Extract the (x, y) coordinate from the center of the cell holding the provided text.  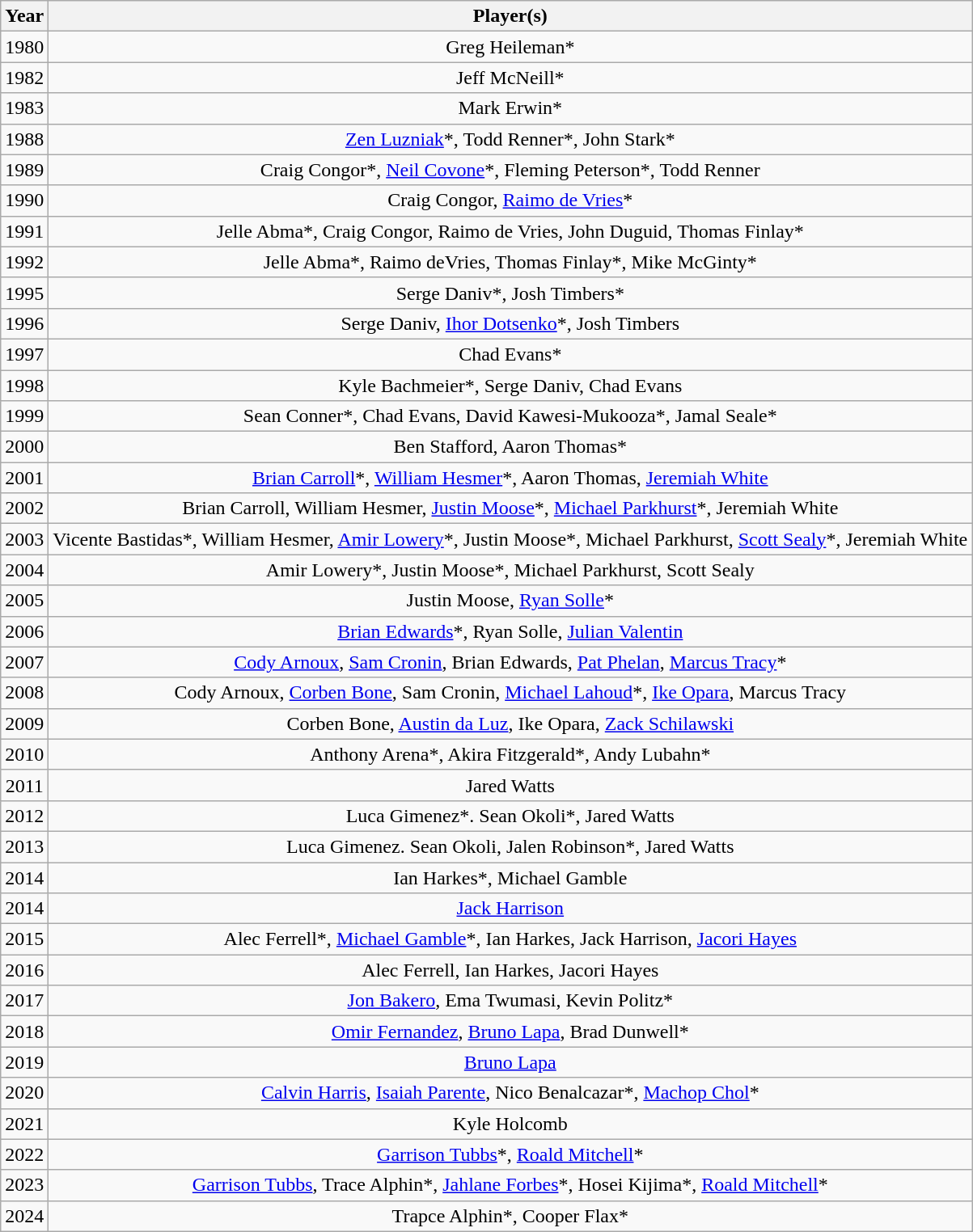
2016 (24, 970)
Anthony Arena*, Akira Fitzgerald*, Andy Lubahn* (510, 754)
1998 (24, 386)
Trapce Alphin*, Cooper Flax* (510, 1216)
Luca Gimenez*. Sean Okoli*, Jared Watts (510, 816)
Luca Gimenez. Sean Okoli, Jalen Robinson*, Jared Watts (510, 846)
Kyle Bachmeier*, Serge Daniv, Chad Evans (510, 386)
Omir Fernandez, Bruno Lapa, Brad Dunwell* (510, 1032)
Brian Edwards*, Ryan Solle, Julian Valentin (510, 631)
Corben Bone, Austin da Luz, Ike Opara, Zack Schilawski (510, 724)
1996 (24, 323)
2006 (24, 631)
1990 (24, 200)
2008 (24, 693)
Alec Ferrell*, Michael Gamble*, Ian Harkes, Jack Harrison, Jacori Hayes (510, 939)
2013 (24, 846)
Ben Stafford, Aaron Thomas* (510, 447)
2009 (24, 724)
Cody Arnoux, Sam Cronin, Brian Edwards, Pat Phelan, Marcus Tracy* (510, 662)
Garrison Tubbs, Trace Alphin*, Jahlane Forbes*, Hosei Kijima*, Roald Mitchell* (510, 1185)
Jack Harrison (510, 909)
Jeff McNeill* (510, 78)
Amir Lowery*, Justin Moose*, Michael Parkhurst, Scott Sealy (510, 570)
2001 (24, 478)
1980 (24, 47)
Sean Conner*, Chad Evans, David Kawesi-Mukooza*, Jamal Seale* (510, 416)
Vicente Bastidas*, William Hesmer, Amir Lowery*, Justin Moose*, Michael Parkhurst, Scott Sealy*, Jeremiah White (510, 539)
2022 (24, 1154)
Jelle Abma*, Raimo deVries, Thomas Finlay*, Mike McGinty* (510, 262)
Chad Evans* (510, 354)
Craig Congor, Raimo de Vries* (510, 200)
2012 (24, 816)
Ian Harkes*, Michael Gamble (510, 877)
1997 (24, 354)
Cody Arnoux, Corben Bone, Sam Cronin, Michael Lahoud*, Ike Opara, Marcus Tracy (510, 693)
Year (24, 16)
1999 (24, 416)
Jared Watts (510, 785)
2018 (24, 1032)
Brian Carroll, William Hesmer, Justin Moose*, Michael Parkhurst*, Jeremiah White (510, 508)
Player(s) (510, 16)
Greg Heileman* (510, 47)
Alec Ferrell, Ian Harkes, Jacori Hayes (510, 970)
Serge Daniv, Ihor Dotsenko*, Josh Timbers (510, 323)
2021 (24, 1124)
Jon Bakero, Ema Twumasi, Kevin Politz* (510, 1001)
1991 (24, 231)
1988 (24, 139)
Bruno Lapa (510, 1062)
2011 (24, 785)
2003 (24, 539)
1992 (24, 262)
1982 (24, 78)
1983 (24, 108)
Jelle Abma*, Craig Congor, Raimo de Vries, John Duguid, Thomas Finlay* (510, 231)
2020 (24, 1093)
Serge Daniv*, Josh Timbers* (510, 293)
1989 (24, 170)
Zen Luzniak*, Todd Renner*, John Stark* (510, 139)
2007 (24, 662)
Garrison Tubbs*, Roald Mitchell* (510, 1154)
2017 (24, 1001)
2010 (24, 754)
Mark Erwin* (510, 108)
Kyle Holcomb (510, 1124)
2019 (24, 1062)
Craig Congor*, Neil Covone*, Fleming Peterson*, Todd Renner (510, 170)
2000 (24, 447)
2024 (24, 1216)
2002 (24, 508)
2004 (24, 570)
1995 (24, 293)
2005 (24, 601)
Calvin Harris, Isaiah Parente, Nico Benalcazar*, Machop Chol* (510, 1093)
2015 (24, 939)
Justin Moose, Ryan Solle* (510, 601)
2023 (24, 1185)
Brian Carroll*, William Hesmer*, Aaron Thomas, Jeremiah White (510, 478)
